Capture the cell that displays the provided text and extract its [x, y] central coordinate. 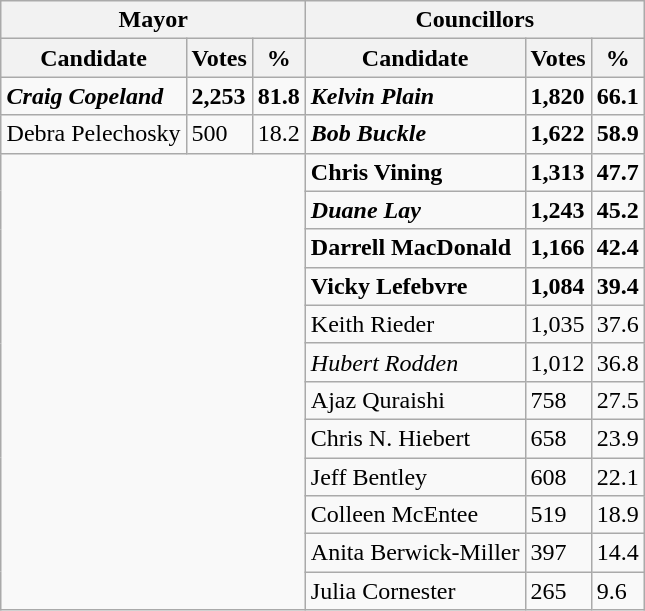
Kelvin Plain [415, 96]
Keith Rieder [415, 324]
27.5 [618, 400]
2,253 [219, 96]
66.1 [618, 96]
Hubert Rodden [415, 362]
23.9 [618, 438]
81.8 [278, 96]
9.6 [618, 591]
1,243 [558, 210]
Bob Buckle [415, 134]
Ajaz Quraishi [415, 400]
1,820 [558, 96]
Jeff Bentley [415, 477]
18.9 [618, 515]
1,012 [558, 362]
608 [558, 477]
47.7 [618, 172]
22.1 [618, 477]
14.4 [618, 553]
58.9 [618, 134]
39.4 [618, 286]
Colleen McEntee [415, 515]
758 [558, 400]
500 [219, 134]
45.2 [618, 210]
Chris Vining [415, 172]
Anita Berwick-Miller [415, 553]
1,084 [558, 286]
Darrell MacDonald [415, 248]
Vicky Lefebvre [415, 286]
397 [558, 553]
Debra Pelechosky [94, 134]
1,313 [558, 172]
1,166 [558, 248]
Julia Cornester [415, 591]
Mayor [153, 20]
Chris N. Hiebert [415, 438]
36.8 [618, 362]
Craig Copeland [94, 96]
Councillors [474, 20]
1,035 [558, 324]
519 [558, 515]
265 [558, 591]
1,622 [558, 134]
18.2 [278, 134]
37.6 [618, 324]
42.4 [618, 248]
Duane Lay [415, 210]
658 [558, 438]
